Determine the [X, Y] coordinate at the center of the cell enclosing the given text.  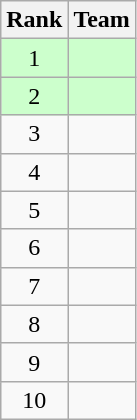
2 [34, 96]
4 [34, 172]
7 [34, 286]
6 [34, 248]
Rank [34, 20]
1 [34, 58]
8 [34, 324]
Team [102, 20]
10 [34, 400]
3 [34, 134]
9 [34, 362]
5 [34, 210]
